Identify which cell holds the provided text, then report its [X, Y] central coordinate. 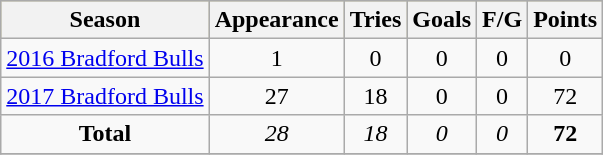
27 [276, 96]
Total [105, 134]
Tries [376, 20]
2017 Bradford Bulls [105, 96]
F/G [502, 20]
Goals [442, 20]
Appearance [276, 20]
Points [566, 20]
1 [276, 58]
2016 Bradford Bulls [105, 58]
Season [105, 20]
28 [276, 134]
